Return the (x, y) coordinate for the center point of the cell that contains the specified text.  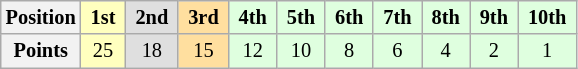
2 (494, 51)
15 (203, 51)
10th (547, 17)
6 (397, 51)
5th (301, 17)
Points (41, 51)
10 (301, 51)
1st (104, 17)
12 (253, 51)
18 (152, 51)
9th (494, 17)
25 (104, 51)
1 (547, 51)
4th (253, 17)
Position (41, 17)
6th (349, 17)
4 (446, 51)
3rd (203, 17)
7th (397, 17)
8th (446, 17)
2nd (152, 17)
8 (349, 51)
